Detect which cell encompasses the target text, then output its [x, y] center coordinate. 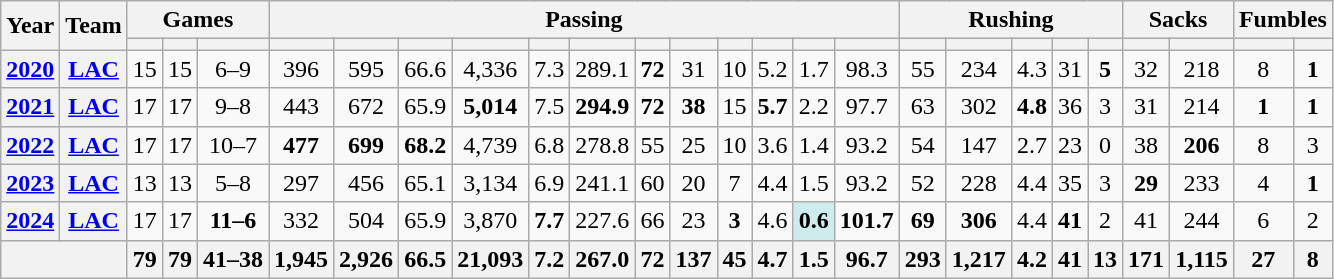
2.2 [814, 107]
3,134 [490, 183]
Passing [584, 20]
241.1 [602, 183]
10–7 [232, 145]
11–6 [232, 221]
6 [1263, 221]
4,336 [490, 69]
21,093 [490, 259]
218 [1202, 69]
1,217 [978, 259]
52 [922, 183]
278.8 [602, 145]
595 [366, 69]
234 [978, 69]
244 [1202, 221]
2.7 [1032, 145]
9–8 [232, 107]
35 [1070, 183]
4,739 [490, 145]
66 [652, 221]
5,014 [490, 107]
0.6 [814, 221]
2,926 [366, 259]
297 [302, 183]
Team [94, 26]
5–8 [232, 183]
60 [652, 183]
32 [1146, 69]
96.7 [866, 259]
443 [302, 107]
147 [978, 145]
2020 [30, 69]
456 [366, 183]
7 [734, 183]
69 [922, 221]
5.7 [772, 107]
306 [978, 221]
1.4 [814, 145]
1,945 [302, 259]
5 [1106, 69]
302 [978, 107]
3.6 [772, 145]
699 [366, 145]
0 [1106, 145]
7.3 [550, 69]
41–38 [232, 259]
97.7 [866, 107]
65.1 [426, 183]
1,115 [1202, 259]
4.6 [772, 221]
1.7 [814, 69]
2023 [30, 183]
267.0 [602, 259]
6–9 [232, 69]
Sacks [1178, 20]
233 [1202, 183]
289.1 [602, 69]
4.3 [1032, 69]
477 [302, 145]
206 [1202, 145]
672 [366, 107]
7.7 [550, 221]
45 [734, 259]
66.5 [426, 259]
Rushing [1010, 20]
7.5 [550, 107]
4.7 [772, 259]
4 [1263, 183]
214 [1202, 107]
98.3 [866, 69]
20 [694, 183]
36 [1070, 107]
Year [30, 26]
101.7 [866, 221]
63 [922, 107]
2022 [30, 145]
66.6 [426, 69]
6.8 [550, 145]
4.2 [1032, 259]
396 [302, 69]
2024 [30, 221]
Fumbles [1282, 20]
68.2 [426, 145]
5.2 [772, 69]
228 [978, 183]
2021 [30, 107]
29 [1146, 183]
227.6 [602, 221]
332 [302, 221]
54 [922, 145]
Games [198, 20]
293 [922, 259]
137 [694, 259]
171 [1146, 259]
7.2 [550, 259]
6.9 [550, 183]
4.8 [1032, 107]
3,870 [490, 221]
27 [1263, 259]
504 [366, 221]
294.9 [602, 107]
25 [694, 145]
